For the text-containing cell, return its midpoint in [x, y] coordinate format. 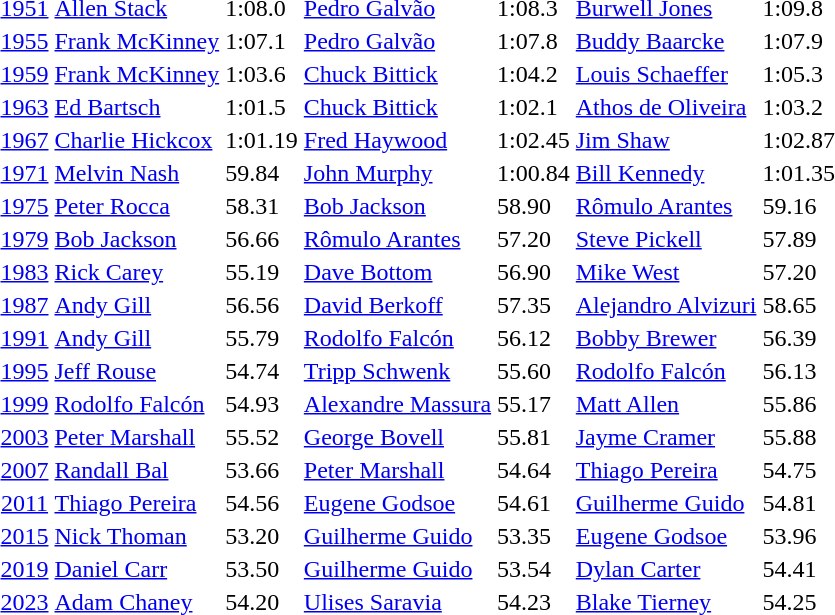
Melvin Nash [137, 173]
Jim Shaw [666, 140]
53.50 [262, 569]
56.12 [534, 338]
56.90 [534, 272]
1:07.8 [534, 41]
George Bovell [397, 437]
Charlie Hickcox [137, 140]
Daniel Carr [137, 569]
Tripp Schwenk [397, 371]
Rick Carey [137, 272]
Buddy Baarcke [666, 41]
1:03.6 [262, 74]
57.35 [534, 305]
54.61 [534, 503]
1:07.1 [262, 41]
Athos de Oliveira [666, 107]
54.93 [262, 404]
56.66 [262, 239]
Jeff Rouse [137, 371]
Nick Thoman [137, 536]
54.74 [262, 371]
Dave Bottom [397, 272]
59.84 [262, 173]
John Murphy [397, 173]
David Berkoff [397, 305]
Jayme Cramer [666, 437]
Fred Haywood [397, 140]
Ed Bartsch [137, 107]
54.64 [534, 470]
55.52 [262, 437]
Pedro Galvão [397, 41]
1:00.84 [534, 173]
53.66 [262, 470]
1:02.1 [534, 107]
55.81 [534, 437]
56.56 [262, 305]
Peter Rocca [137, 206]
57.20 [534, 239]
53.35 [534, 536]
55.17 [534, 404]
53.54 [534, 569]
Bill Kennedy [666, 173]
Randall Bal [137, 470]
58.31 [262, 206]
54.56 [262, 503]
55.79 [262, 338]
53.20 [262, 536]
55.19 [262, 272]
1:02.45 [534, 140]
Mike West [666, 272]
Steve Pickell [666, 239]
1:01.19 [262, 140]
58.90 [534, 206]
Alexandre Massura [397, 404]
Dylan Carter [666, 569]
1:01.5 [262, 107]
1:04.2 [534, 74]
Matt Allen [666, 404]
55.60 [534, 371]
Alejandro Alvizuri [666, 305]
Louis Schaeffer [666, 74]
Bobby Brewer [666, 338]
